Detect which cell encompasses the target text, then output its (X, Y) center coordinate. 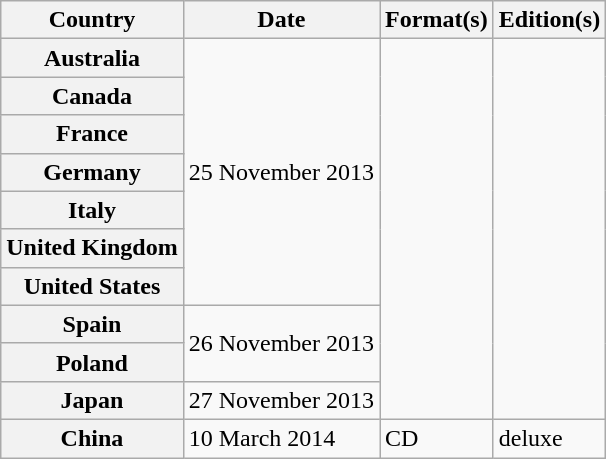
CD (437, 438)
26 November 2013 (281, 343)
Canada (92, 96)
27 November 2013 (281, 400)
France (92, 134)
Country (92, 20)
Poland (92, 362)
Edition(s) (549, 20)
Japan (92, 400)
Date (281, 20)
United Kingdom (92, 248)
25 November 2013 (281, 172)
United States (92, 286)
Germany (92, 172)
Format(s) (437, 20)
deluxe (549, 438)
China (92, 438)
Italy (92, 210)
10 March 2014 (281, 438)
Australia (92, 58)
Spain (92, 324)
